Determine the [X, Y] coordinate at the center of the cell enclosing the given text.  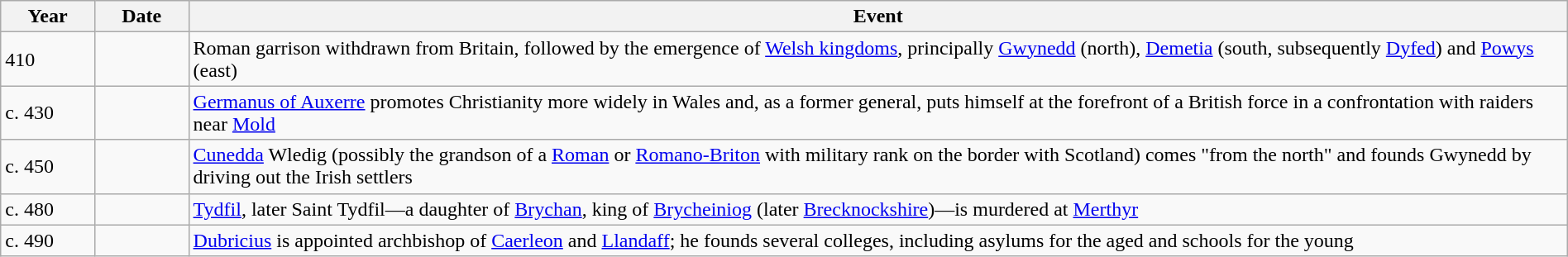
Tydfil, later Saint Tydfil—a daughter of Brychan, king of Brycheiniog (later Brecknockshire)—is murdered at Merthyr [878, 209]
c. 450 [48, 167]
Dubricius is appointed archbishop of Caerleon and Llandaff; he founds several colleges, including asylums for the aged and schools for the young [878, 240]
c. 430 [48, 112]
Event [878, 17]
410 [48, 59]
Date [141, 17]
Year [48, 17]
c. 480 [48, 209]
c. 490 [48, 240]
